Capture the cell that displays the provided text and extract its (x, y) central coordinate. 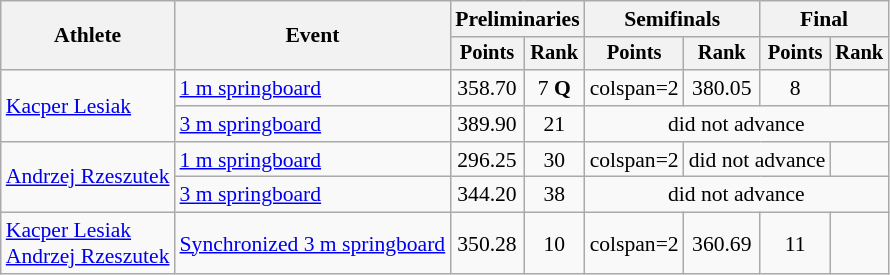
Preliminaries (517, 19)
Andrzej Rzeszutek (88, 178)
10 (554, 244)
358.70 (487, 88)
Event (313, 36)
296.25 (487, 160)
Kacper Lesiak (88, 106)
380.05 (722, 88)
Semifinals (672, 19)
7 Q (554, 88)
Athlete (88, 36)
350.28 (487, 244)
38 (554, 195)
389.90 (487, 124)
30 (554, 160)
Final (824, 19)
Kacper LesiakAndrzej Rzeszutek (88, 244)
344.20 (487, 195)
21 (554, 124)
11 (796, 244)
8 (796, 88)
360.69 (722, 244)
Synchronized 3 m springboard (313, 244)
